From the cell containing the given text, extract its center point as [X, Y] coordinate. 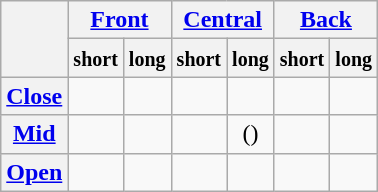
Central [222, 20]
Back [326, 20]
Front [120, 20]
Close [34, 96]
Mid [34, 134]
() [251, 134]
Open [34, 172]
